Find where the given text appears and provide that cell's center as [X, Y] coordinate. 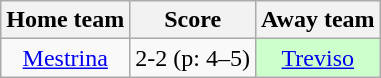
Home team [66, 20]
Away team [318, 20]
2-2 (p: 4–5) [193, 58]
Score [193, 20]
Treviso [318, 58]
Mestrina [66, 58]
